Find where the given text appears and provide that cell's center as (x, y) coordinate. 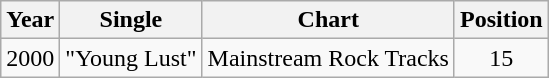
Mainstream Rock Tracks (328, 58)
2000 (30, 58)
Chart (328, 20)
"Young Lust" (131, 58)
Position (501, 20)
Year (30, 20)
Single (131, 20)
15 (501, 58)
